For the text-containing cell, return its midpoint in [X, Y] coordinate format. 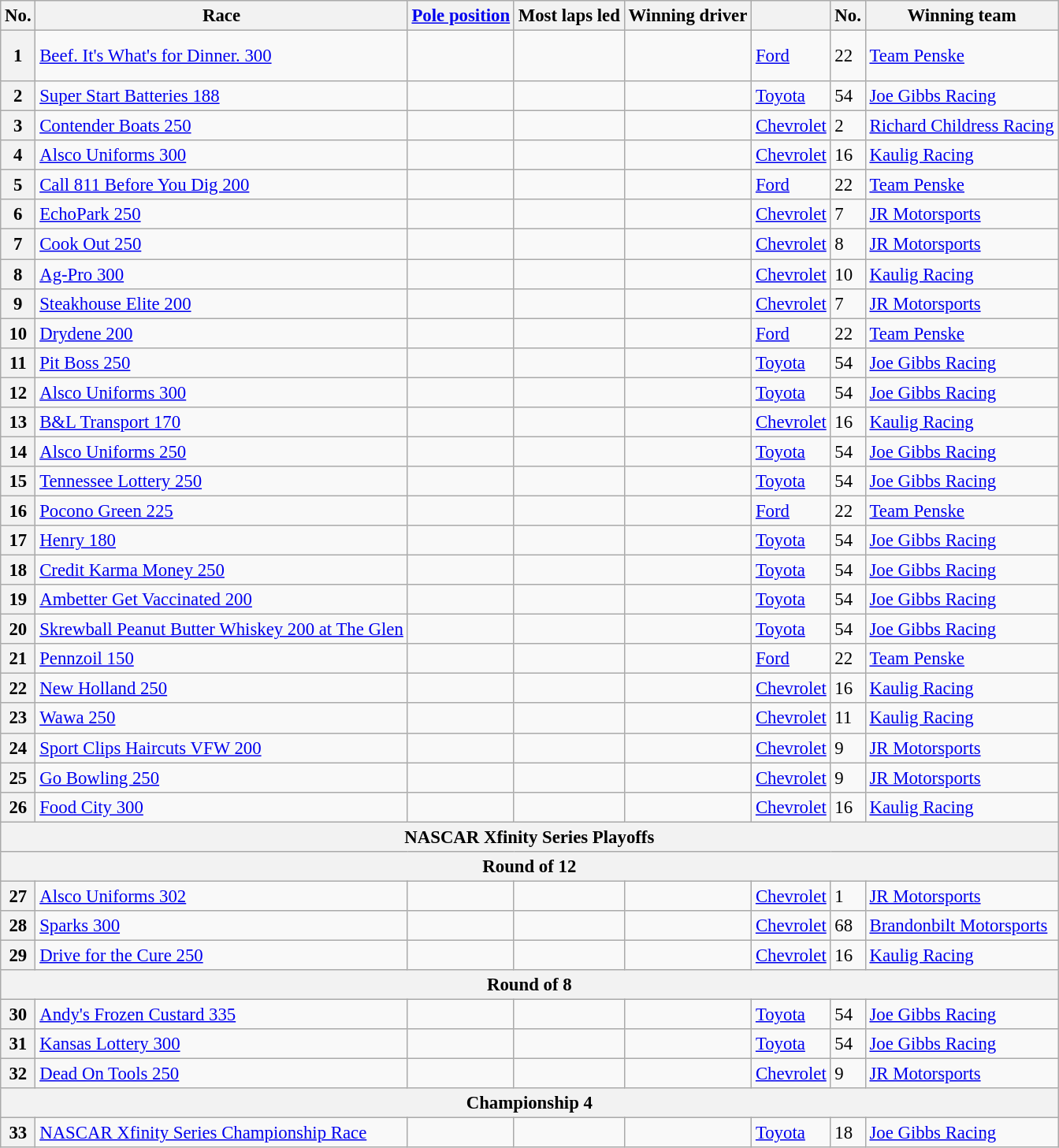
30 [18, 1015]
12 [18, 392]
68 [848, 926]
Sport Clips Haircuts VFW 200 [221, 748]
Pit Boss 250 [221, 362]
Go Bowling 250 [221, 778]
Contender Boats 250 [221, 126]
Beef. It's What's for Dinner. 300 [221, 57]
Winning driver [687, 16]
3 [18, 126]
Kansas Lottery 300 [221, 1044]
5 [18, 185]
19 [18, 600]
33 [18, 1133]
Pole position [460, 16]
23 [18, 719]
Championship 4 [529, 1103]
Call 811 Before You Dig 200 [221, 185]
Wawa 250 [221, 719]
14 [18, 451]
Ambetter Get Vaccinated 200 [221, 600]
Pennzoil 150 [221, 659]
Andy's Frozen Custard 335 [221, 1015]
Food City 300 [221, 807]
Drydene 200 [221, 333]
NASCAR Xfinity Series Championship Race [221, 1133]
15 [18, 481]
17 [18, 541]
Tennessee Lottery 250 [221, 481]
Alsco Uniforms 302 [221, 896]
13 [18, 422]
Credit Karma Money 250 [221, 570]
24 [18, 748]
28 [18, 926]
29 [18, 955]
Most laps led [569, 16]
Steakhouse Elite 200 [221, 303]
EchoPark 250 [221, 215]
New Holland 250 [221, 689]
Cook Out 250 [221, 244]
Richard Childress Racing [961, 126]
Super Start Batteries 188 [221, 96]
4 [18, 155]
Skrewball Peanut Butter Whiskey 200 at The Glen [221, 630]
25 [18, 778]
20 [18, 630]
Winning team [961, 16]
Brandonbilt Motorsports [961, 926]
32 [18, 1074]
Pocono Green 225 [221, 511]
Drive for the Cure 250 [221, 955]
B&L Transport 170 [221, 422]
Alsco Uniforms 250 [221, 451]
Dead On Tools 250 [221, 1074]
Henry 180 [221, 541]
Race [221, 16]
Sparks 300 [221, 926]
6 [18, 215]
26 [18, 807]
27 [18, 896]
Round of 8 [529, 985]
31 [18, 1044]
NASCAR Xfinity Series Playoffs [529, 837]
Ag-Pro 300 [221, 274]
Round of 12 [529, 867]
21 [18, 659]
